Scan for the cell matching the given text and deliver its (X, Y) coordinate at center. 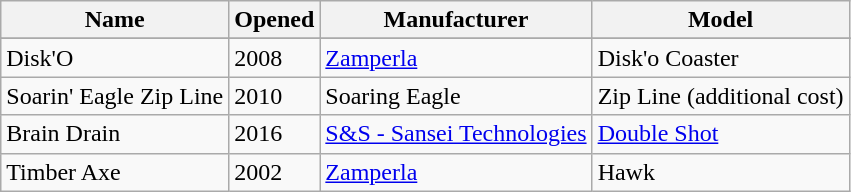
Timber Axe (115, 172)
2008 (274, 58)
2002 (274, 172)
Double Shot (720, 134)
Soaring Eagle (456, 96)
Model (720, 20)
Hawk (720, 172)
Disk'O (115, 58)
S&S - Sansei Technologies (456, 134)
Opened (274, 20)
Zip Line (additional cost) (720, 96)
Manufacturer (456, 20)
Soarin' Eagle Zip Line (115, 96)
Brain Drain (115, 134)
2010 (274, 96)
Name (115, 20)
2016 (274, 134)
Disk'o Coaster (720, 58)
